Determine the (X, Y) coordinate at the center of the cell enclosing the given text.  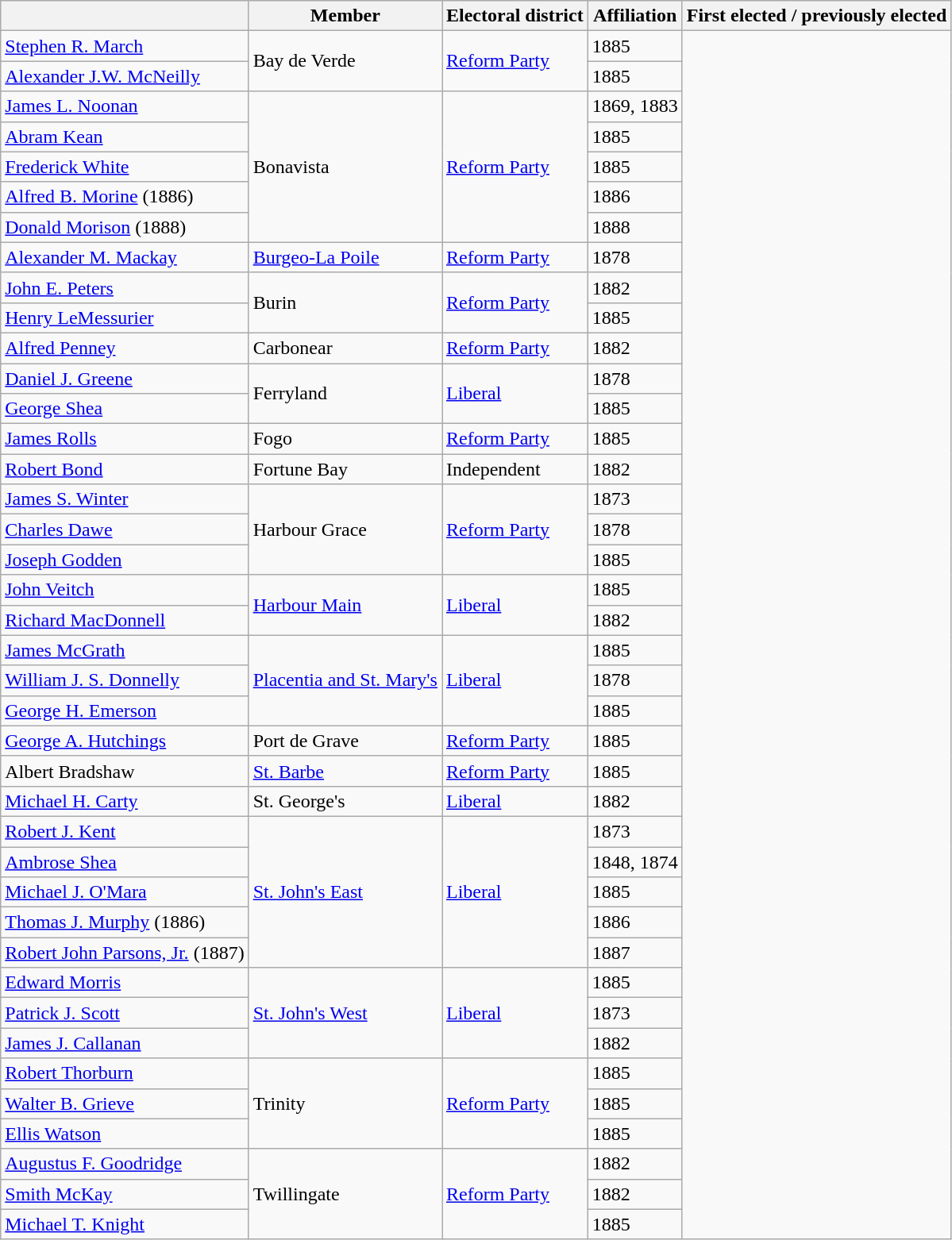
Abram Kean (125, 137)
Walter B. Grieve (125, 1103)
James L. Noonan (125, 106)
Henry LeMessurier (125, 318)
Alfred B. Morine (1886) (125, 197)
Ferryland (345, 394)
Charles Dawe (125, 530)
Joseph Godden (125, 560)
Bonavista (345, 167)
Alexander J.W. McNeilly (125, 76)
Robert J. Kent (125, 831)
Burin (345, 302)
George Shea (125, 409)
Michael T. Knight (125, 1224)
James S. Winter (125, 499)
Trinity (345, 1103)
Stephen R. March (125, 46)
Electoral district (515, 16)
James Rolls (125, 439)
Member (345, 16)
Affiliation (635, 16)
George A. Hutchings (125, 741)
Alfred Penney (125, 348)
St. George's (345, 801)
John Veitch (125, 590)
Daniel J. Greene (125, 379)
James J. Callanan (125, 1043)
1888 (635, 227)
Donald Morison (1888) (125, 227)
Michael H. Carty (125, 801)
John E. Peters (125, 287)
Ellis Watson (125, 1134)
Carbonear (345, 348)
1887 (635, 953)
Frederick White (125, 167)
Augustus F. Goodridge (125, 1164)
Richard MacDonnell (125, 620)
Michael J. O'Mara (125, 892)
Port de Grave (345, 741)
Harbour Grace (345, 530)
Edward Morris (125, 983)
Patrick J. Scott (125, 1013)
1869, 1883 (635, 106)
Robert Bond (125, 469)
Independent (515, 469)
Fortune Bay (345, 469)
Smith McKay (125, 1194)
Twillingate (345, 1194)
Ambrose Shea (125, 861)
William J. S. Donnelly (125, 680)
1848, 1874 (635, 861)
Robert John Parsons, Jr. (1887) (125, 953)
Placentia and St. Mary's (345, 680)
Alexander M. Mackay (125, 257)
James McGrath (125, 650)
Fogo (345, 439)
Robert Thorburn (125, 1073)
Thomas J. Murphy (1886) (125, 922)
Harbour Main (345, 605)
St. John's East (345, 891)
Bay de Verde (345, 61)
First elected / previously elected (816, 16)
St. Barbe (345, 771)
Albert Bradshaw (125, 771)
George H. Emerson (125, 710)
Burgeo-La Poile (345, 257)
St. John's West (345, 1013)
